Return the (x, y) coordinate for the center point of the cell that contains the specified text.  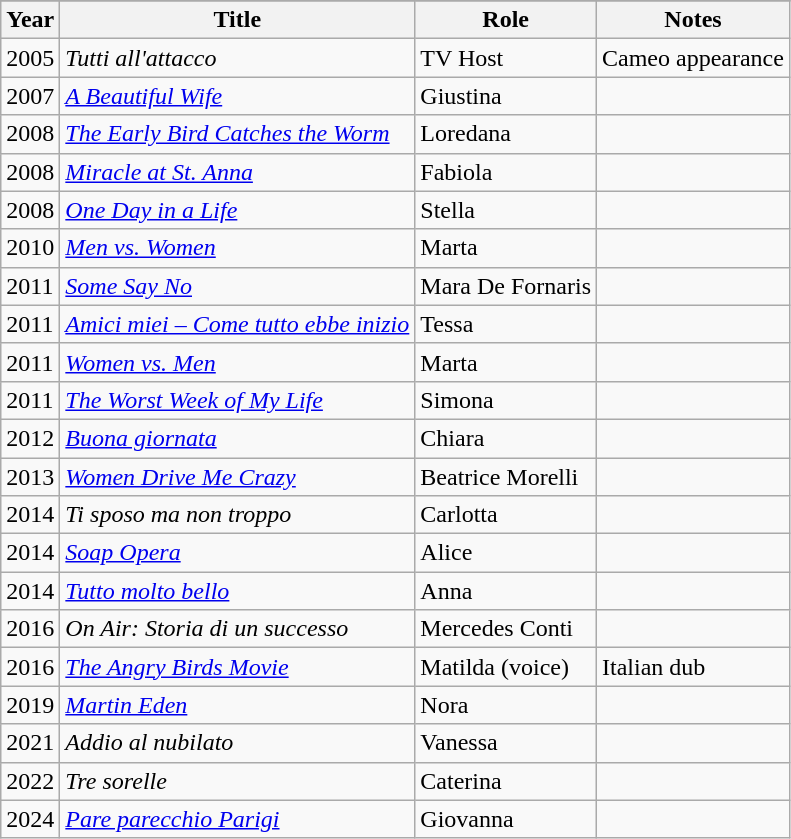
A Beautiful Wife (238, 96)
2022 (30, 781)
Tre sorelle (238, 781)
Buona giornata (238, 438)
Vanessa (506, 743)
Alice (506, 553)
2010 (30, 248)
Chiara (506, 438)
Amici miei – Come tutto ebbe inizio (238, 324)
Tessa (506, 324)
Fabiola (506, 172)
Soap Opera (238, 553)
2024 (30, 819)
The Angry Birds Movie (238, 667)
Women vs. Men (238, 362)
Giustina (506, 96)
Tutto molto bello (238, 591)
Year (30, 20)
Stella (506, 210)
Men vs. Women (238, 248)
2013 (30, 477)
Beatrice Morelli (506, 477)
Addio al nubilato (238, 743)
The Early Bird Catches the Worm (238, 134)
Cameo appearance (694, 58)
Role (506, 20)
Some Say No (238, 286)
Women Drive Me Crazy (238, 477)
TV Host (506, 58)
Loredana (506, 134)
Miracle at St. Anna (238, 172)
2019 (30, 705)
2007 (30, 96)
Martin Eden (238, 705)
Title (238, 20)
Caterina (506, 781)
Notes (694, 20)
Giovanna (506, 819)
Tutti all'attacco (238, 58)
Italian dub (694, 667)
Simona (506, 400)
Mara De Fornaris (506, 286)
Anna (506, 591)
The Worst Week of My Life (238, 400)
2021 (30, 743)
Mercedes Conti (506, 629)
2012 (30, 438)
2005 (30, 58)
Nora (506, 705)
Pare parecchio Parigi (238, 819)
On Air: Storia di un successo (238, 629)
One Day in a Life (238, 210)
Ti sposo ma non troppo (238, 515)
Carlotta (506, 515)
Matilda (voice) (506, 667)
